For the text-containing cell, return its midpoint in (x, y) coordinate format. 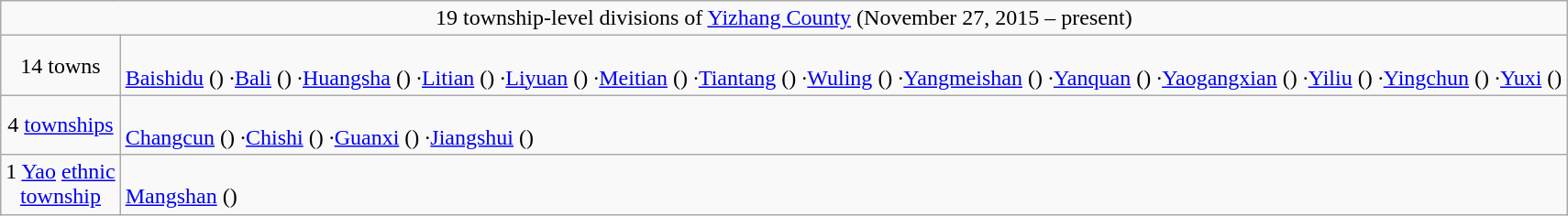
1 Yao ethnictownship (61, 185)
Changcun () ·Chishi () ·Guanxi () ·Jiangshui () (844, 124)
Mangshan () (844, 185)
19 township-level divisions of Yizhang County (November 27, 2015 – present) (784, 18)
14 towns (61, 66)
4 townships (61, 124)
